Find where the given text appears and provide that cell's center as [X, Y] coordinate. 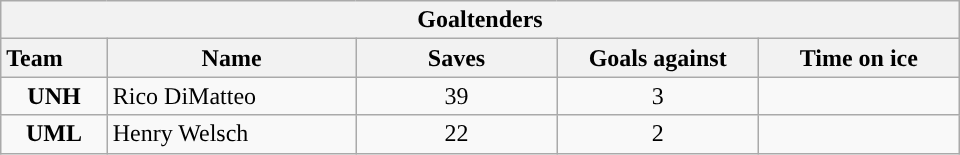
Saves [456, 58]
Henry Welsch [232, 134]
39 [456, 96]
Goaltenders [480, 20]
Name [232, 58]
2 [658, 134]
Time on ice [858, 58]
22 [456, 134]
UML [54, 134]
Team [54, 58]
Rico DiMatteo [232, 96]
3 [658, 96]
Goals against [658, 58]
UNH [54, 96]
